Scan for the cell matching the given text and deliver its (x, y) coordinate at center. 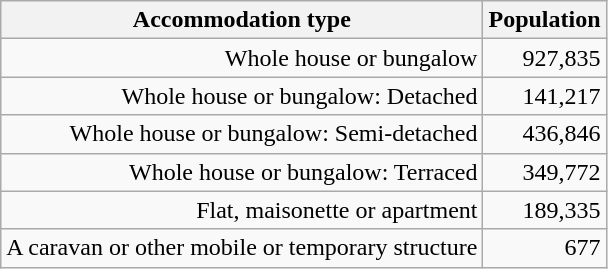
Whole house or bungalow: Detached (242, 96)
Whole house or bungalow: Semi-detached (242, 134)
Whole house or bungalow: Terraced (242, 172)
Accommodation type (242, 20)
Flat, maisonette or apartment (242, 210)
A caravan or other mobile or temporary structure (242, 248)
927,835 (544, 58)
436,846 (544, 134)
Whole house or bungalow (242, 58)
141,217 (544, 96)
677 (544, 248)
189,335 (544, 210)
Population (544, 20)
349,772 (544, 172)
